Pinpoint the cell where the given text exists, returning its [x, y] midpoint coordinate. 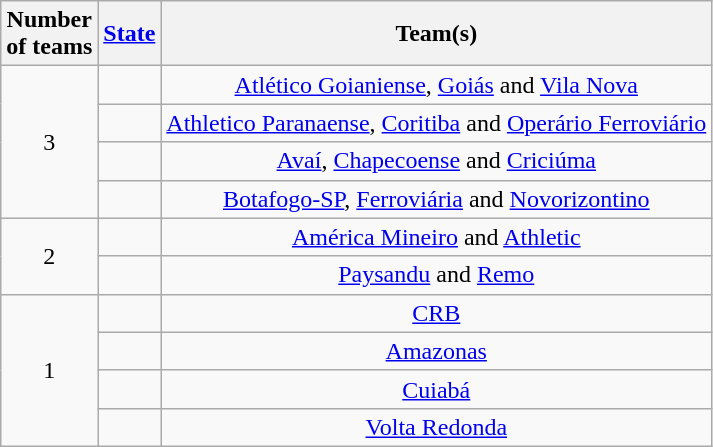
2 [50, 256]
State [130, 34]
Team(s) [436, 34]
Cuiabá [436, 389]
1 [50, 370]
Athletico Paranaense, Coritiba and Operário Ferroviário [436, 123]
Avaí, Chapecoense and Criciúma [436, 161]
Botafogo-SP, Ferroviária and Novorizontino [436, 199]
Amazonas [436, 351]
Volta Redonda [436, 427]
América Mineiro and Athletic [436, 237]
Numberof teams [50, 34]
Paysandu and Remo [436, 275]
Atlético Goianiense, Goiás and Vila Nova [436, 85]
CRB [436, 313]
3 [50, 142]
